Search for the cell housing the specified text and yield its (x, y) center coordinate. 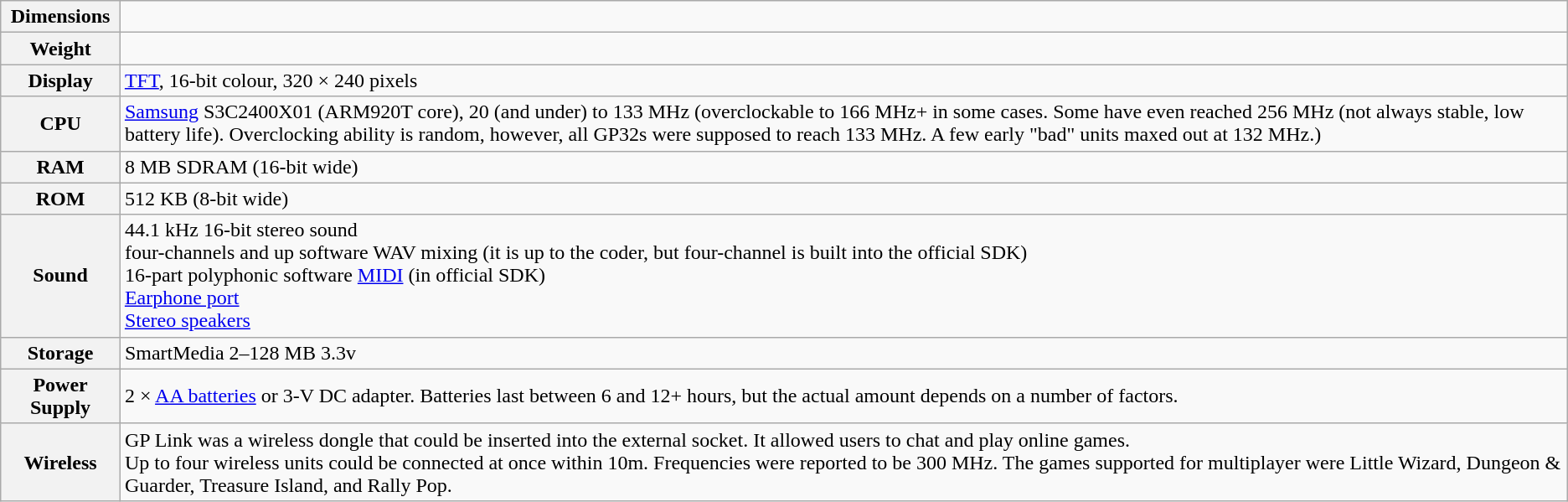
Storage (60, 353)
CPU (60, 124)
8 MB SDRAM (16-bit wide) (843, 167)
RAM (60, 167)
Power Supply (60, 396)
TFT, 16-bit colour, 320 × 240 pixels (843, 80)
Weight (60, 49)
Wireless (60, 462)
512 KB (8-bit wide) (843, 199)
Dimensions (60, 17)
Display (60, 80)
Sound (60, 276)
SmartMedia 2–128 MB 3.3v (843, 353)
ROM (60, 199)
2 × AA batteries or 3-V DC adapter. Batteries last between 6 and 12+ hours, but the actual amount depends on a number of factors. (843, 396)
